Extract the [X, Y] coordinate from the center of the cell holding the provided text.  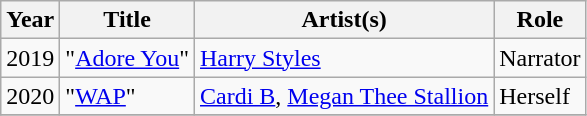
Year [30, 20]
Role [540, 20]
Harry Styles [344, 58]
2020 [30, 96]
2019 [30, 58]
Artist(s) [344, 20]
"WAP" [128, 96]
Herself [540, 96]
Title [128, 20]
Cardi B, Megan Thee Stallion [344, 96]
Narrator [540, 58]
"Adore You" [128, 58]
